Pinpoint the cell where the given text exists, returning its [X, Y] midpoint coordinate. 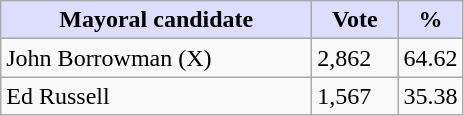
2,862 [355, 58]
1,567 [355, 96]
John Borrowman (X) [156, 58]
35.38 [430, 96]
% [430, 20]
Mayoral candidate [156, 20]
64.62 [430, 58]
Ed Russell [156, 96]
Vote [355, 20]
